Output the (x, y) coordinate of the center of the cell containing the given text.  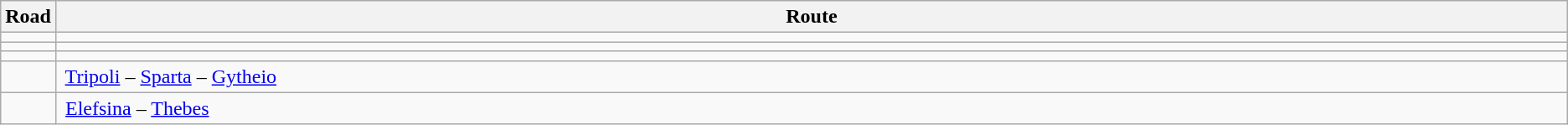
Road (28, 17)
Elefsina – Thebes (811, 108)
Route (811, 17)
Tripoli – Sparta – Gytheio (811, 76)
